Pinpoint the cell where the given text exists, returning its (x, y) midpoint coordinate. 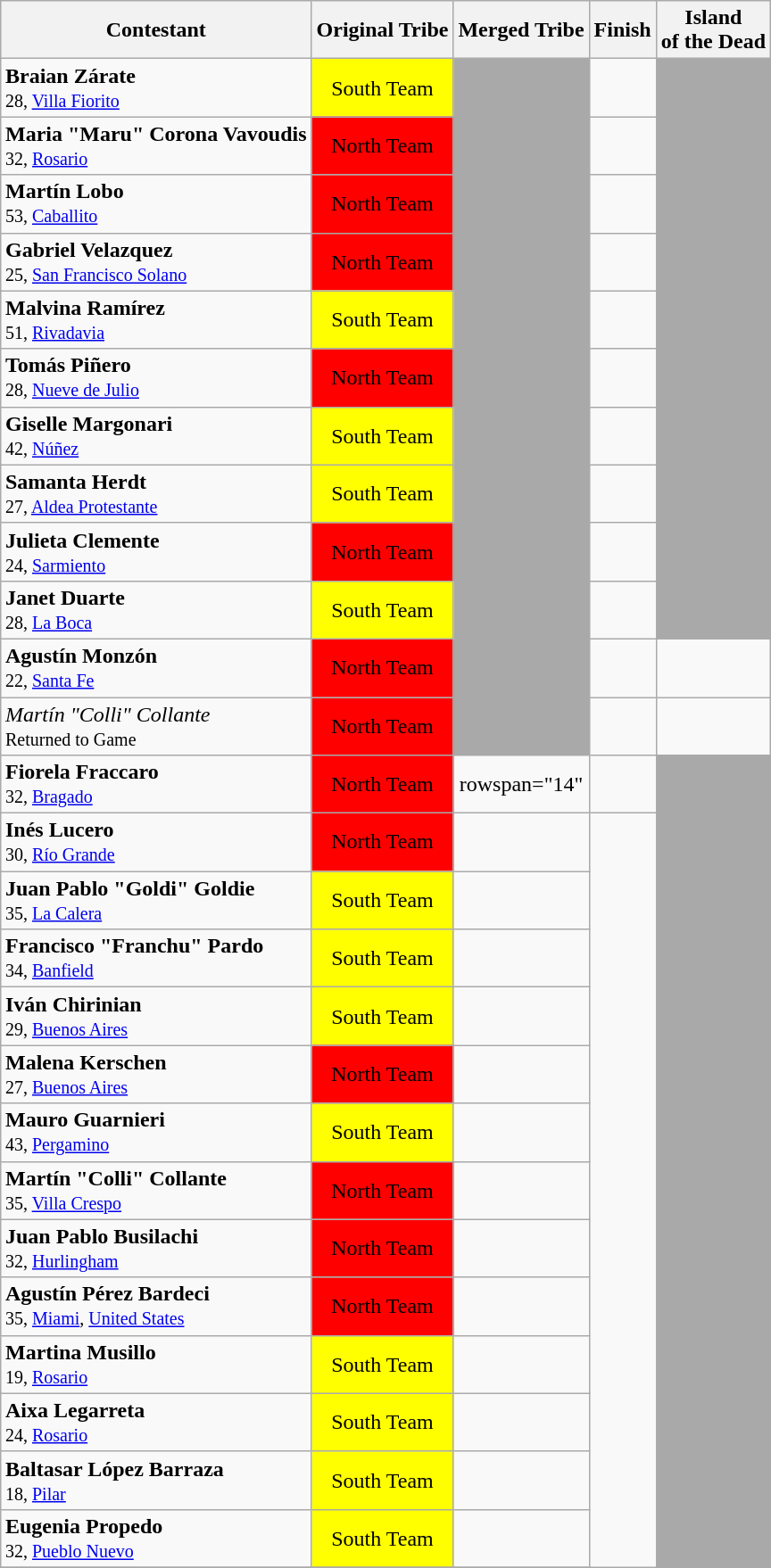
Eugenia Propedo32, Pueblo Nuevo (155, 1538)
Agustín Monzón22, Santa Fe (155, 667)
Iván Chirinian29, Buenos Aires (155, 1017)
Baltasar López Barraza18, Pilar (155, 1481)
Francisco "Franchu" Pardo34, Banfield (155, 958)
Martina Musillo19, Rosario (155, 1365)
Finish (623, 30)
Braian Zárate28, Villa Fiorito (155, 87)
Malvina Ramírez51, Rivadavia (155, 319)
Gabriel Velazquez25, San Francisco Solano (155, 262)
Contestant (155, 30)
Maria "Maru" Corona Vavoudis32, Rosario (155, 146)
Martín "Colli" Collante35, Villa Crespo (155, 1190)
Malena Kerschen27, Buenos Aires (155, 1074)
Merged Tribe (521, 30)
Inés Lucero30, Río Grande (155, 842)
Janet Duarte28, La Boca (155, 610)
Martín "Colli" CollanteReturned to Game (155, 726)
Julieta Clemente24, Sarmiento (155, 551)
Martín Lobo53, Caballito (155, 203)
Juan Pablo "Goldi" Goldie35, La Calera (155, 901)
Agustín Pérez Bardeci35, Miami, United States (155, 1306)
Tomás Piñero28, Nueve de Julio (155, 378)
Samanta Herdt27, Aldea Protestante (155, 494)
Juan Pablo Busilachi32, Hurlingham (155, 1249)
Aixa Legarreta24, Rosario (155, 1422)
rowspan="14" (521, 785)
Mauro Guarnieri43, Pergamino (155, 1133)
Giselle Margonari42, Núñez (155, 435)
Original Tribe (382, 30)
Fiorela Fraccaro32, Bragado (155, 785)
Islandof the Dead (713, 30)
